Pinpoint the cell where the given text exists, returning its (x, y) midpoint coordinate. 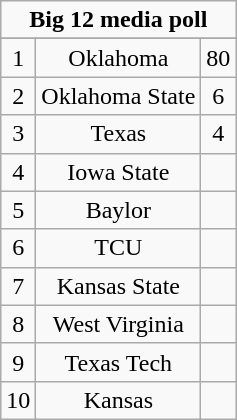
Baylor (118, 210)
Iowa State (118, 172)
Texas Tech (118, 362)
8 (18, 324)
Oklahoma (118, 58)
5 (18, 210)
TCU (118, 248)
2 (18, 96)
Texas (118, 134)
3 (18, 134)
Big 12 media poll (118, 20)
Kansas State (118, 286)
Kansas (118, 400)
10 (18, 400)
West Virginia (118, 324)
Oklahoma State (118, 96)
1 (18, 58)
9 (18, 362)
80 (218, 58)
7 (18, 286)
